Provide the [X, Y] coordinate of the cell's center where the given text is located.  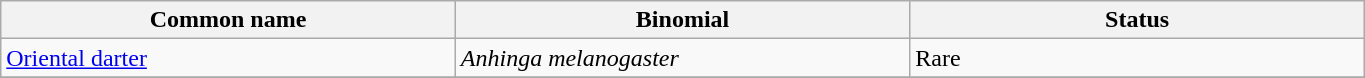
Oriental darter [228, 58]
Anhinga melanogaster [682, 58]
Binomial [682, 20]
Rare [1138, 58]
Status [1138, 20]
Common name [228, 20]
